Search for the cell housing the specified text and yield its [x, y] center coordinate. 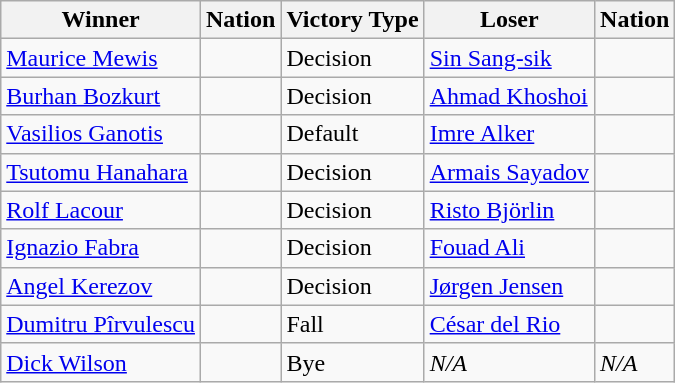
Ahmad Khoshoi [509, 96]
Fall [352, 324]
Maurice Mewis [101, 58]
Victory Type [352, 20]
Tsutomu Hanahara [101, 172]
Bye [352, 362]
Ignazio Fabra [101, 248]
Armais Sayadov [509, 172]
Rolf Lacour [101, 210]
Imre Alker [509, 134]
Jørgen Jensen [509, 286]
Loser [509, 20]
Vasilios Ganotis [101, 134]
Fouad Ali [509, 248]
Winner [101, 20]
Dick Wilson [101, 362]
Risto Björlin [509, 210]
Burhan Bozkurt [101, 96]
Sin Sang-sik [509, 58]
Default [352, 134]
Angel Kerezov [101, 286]
César del Rio [509, 324]
Dumitru Pîrvulescu [101, 324]
